Return [x, y] of the center of cell containing provided text 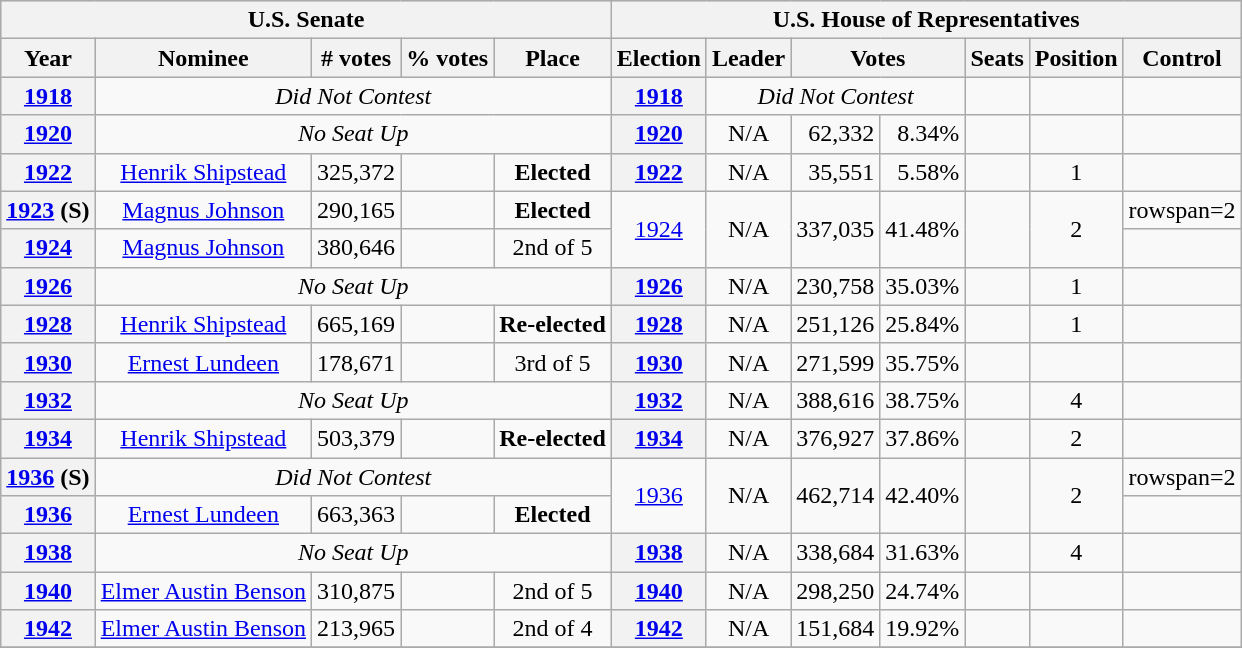
5.58% [922, 172]
25.84% [922, 324]
Place [553, 58]
1923 (S) [48, 210]
271,599 [836, 362]
337,035 [836, 229]
31.63% [922, 553]
Seats [997, 58]
38.75% [922, 400]
42.40% [922, 496]
310,875 [356, 591]
Position [1076, 58]
2nd of 4 [553, 629]
376,927 [836, 438]
35.75% [922, 362]
# votes [356, 58]
Control [1182, 58]
8.34% [922, 134]
35,551 [836, 172]
290,165 [356, 210]
178,671 [356, 362]
230,758 [836, 286]
503,379 [356, 438]
U.S. House of Representatives [926, 20]
19.92% [922, 629]
388,616 [836, 400]
37.86% [922, 438]
663,363 [356, 515]
380,646 [356, 248]
213,965 [356, 629]
462,714 [836, 496]
1936 (S) [48, 477]
Nominee [203, 58]
151,684 [836, 629]
41.48% [922, 229]
Leader [748, 58]
Election [658, 58]
325,372 [356, 172]
3rd of 5 [553, 362]
Year [48, 58]
338,684 [836, 553]
665,169 [356, 324]
% votes [448, 58]
251,126 [836, 324]
298,250 [836, 591]
62,332 [836, 134]
Votes [878, 58]
35.03% [922, 286]
24.74% [922, 591]
U.S. Senate [306, 20]
